Find where the given text appears and provide that cell's center as [x, y] coordinate. 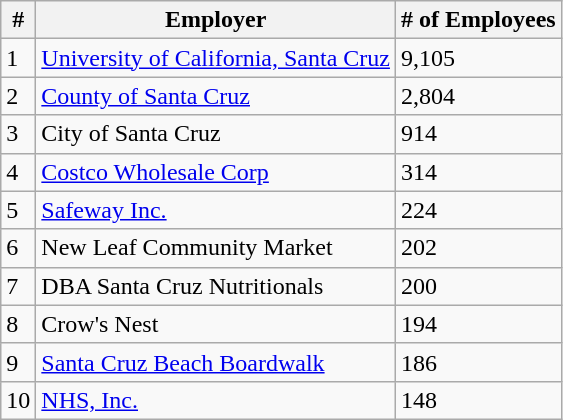
2 [18, 96]
Santa Cruz Beach Boardwalk [216, 362]
County of Santa Cruz [216, 96]
7 [18, 286]
3 [18, 134]
NHS, Inc. [216, 400]
2,804 [478, 96]
10 [18, 400]
University of California, Santa Cruz [216, 58]
Crow's Nest [216, 324]
9 [18, 362]
148 [478, 400]
New Leaf Community Market [216, 248]
4 [18, 172]
Safeway Inc. [216, 210]
9,105 [478, 58]
914 [478, 134]
City of Santa Cruz [216, 134]
186 [478, 362]
8 [18, 324]
224 [478, 210]
314 [478, 172]
DBA Santa Cruz Nutritionals [216, 286]
194 [478, 324]
200 [478, 286]
202 [478, 248]
Employer [216, 20]
# [18, 20]
1 [18, 58]
Costco Wholesale Corp [216, 172]
# of Employees [478, 20]
5 [18, 210]
6 [18, 248]
